Extract the [x, y] coordinate from the center of the cell holding the provided text.  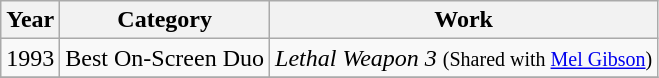
Best On-Screen Duo [165, 58]
1993 [30, 58]
Lethal Weapon 3 (Shared with Mel Gibson) [464, 58]
Work [464, 20]
Category [165, 20]
Year [30, 20]
